Return the (X, Y) coordinate for the center point of the cell that contains the specified text.  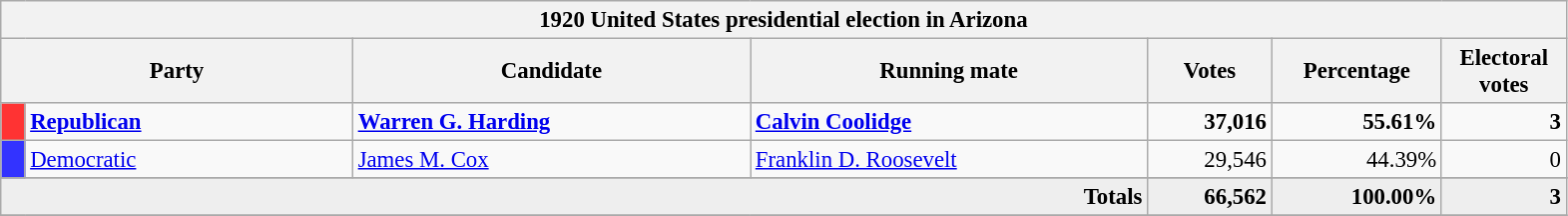
100.00% (1356, 197)
44.39% (1356, 160)
Candidate (551, 72)
Republican (189, 122)
66,562 (1210, 197)
Democratic (189, 160)
37,016 (1210, 122)
0 (1503, 160)
Franklin D. Roosevelt (949, 160)
Party (178, 72)
Warren G. Harding (551, 122)
Electoral votes (1503, 72)
James M. Cox (551, 160)
Votes (1210, 72)
Percentage (1356, 72)
29,546 (1210, 160)
1920 United States presidential election in Arizona (784, 20)
55.61% (1356, 122)
Calvin Coolidge (949, 122)
Totals (575, 197)
Running mate (949, 72)
